For the text-containing cell, return its midpoint in (x, y) coordinate format. 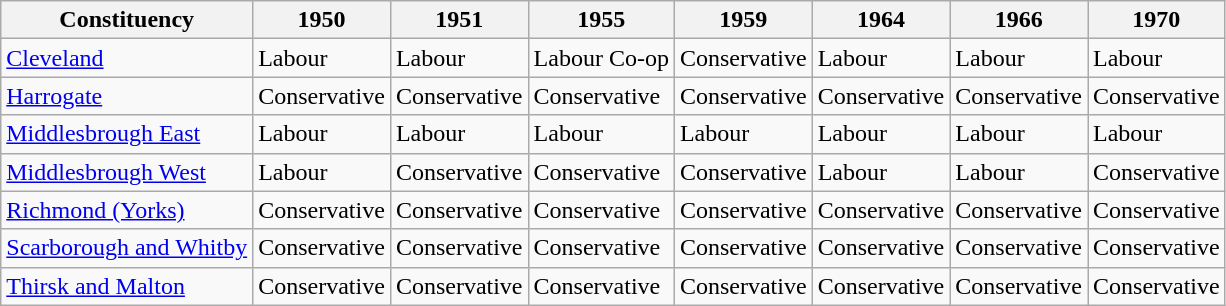
1951 (459, 20)
Middlesbrough East (127, 134)
Labour Co-op (601, 58)
Thirsk and Malton (127, 286)
1966 (1019, 20)
Cleveland (127, 58)
1970 (1157, 20)
1959 (743, 20)
Harrogate (127, 96)
Constituency (127, 20)
Scarborough and Whitby (127, 248)
1964 (881, 20)
1950 (322, 20)
1955 (601, 20)
Richmond (Yorks) (127, 210)
Middlesbrough West (127, 172)
